Locate the cell with the specified text and output its (X, Y) center coordinate. 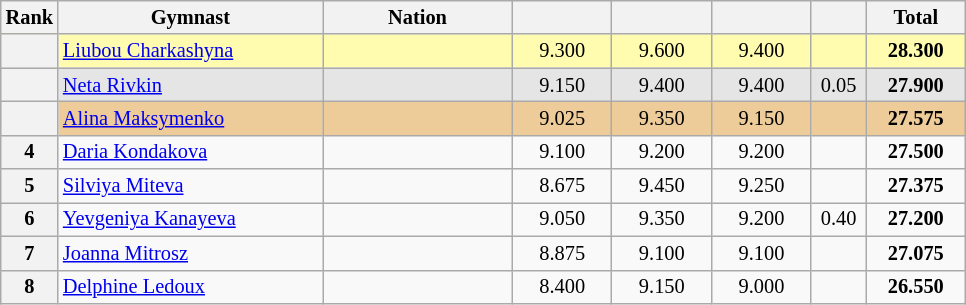
8 (30, 287)
9.000 (762, 287)
27.575 (916, 118)
27.075 (916, 253)
8.400 (562, 287)
4 (30, 152)
27.900 (916, 85)
9.250 (762, 186)
9.450 (662, 186)
Daria Kondakova (190, 152)
7 (30, 253)
Rank (30, 17)
Gymnast (190, 17)
26.550 (916, 287)
27.200 (916, 219)
Neta Rivkin (190, 85)
9.300 (562, 51)
Nation (418, 17)
8.675 (562, 186)
Alina Maksymenko (190, 118)
9.050 (562, 219)
Total (916, 17)
Joanna Mitrosz (190, 253)
27.500 (916, 152)
Yevgeniya Kanayeva (190, 219)
28.300 (916, 51)
27.375 (916, 186)
Delphine Ledoux (190, 287)
9.025 (562, 118)
Silviya Miteva (190, 186)
8.875 (562, 253)
0.40 (838, 219)
0.05 (838, 85)
6 (30, 219)
5 (30, 186)
Liubou Charkashyna (190, 51)
9.600 (662, 51)
